Output the [X, Y] coordinate of the center of the cell containing the given text.  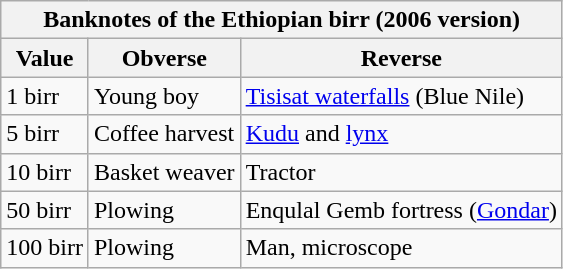
Kudu and lynx [401, 134]
5 birr [45, 134]
Basket weaver [164, 172]
Banknotes of the Ethiopian birr (2006 version) [282, 20]
Value [45, 58]
Reverse [401, 58]
Tisisat waterfalls (Blue Nile) [401, 96]
100 birr [45, 248]
10 birr [45, 172]
Man, microscope [401, 248]
1 birr [45, 96]
Coffee harvest [164, 134]
Obverse [164, 58]
Young boy [164, 96]
50 birr [45, 210]
Tractor [401, 172]
Enqulal Gemb fortress (Gondar) [401, 210]
